Provide the [x, y] coordinate of the cell's center where the given text is located.  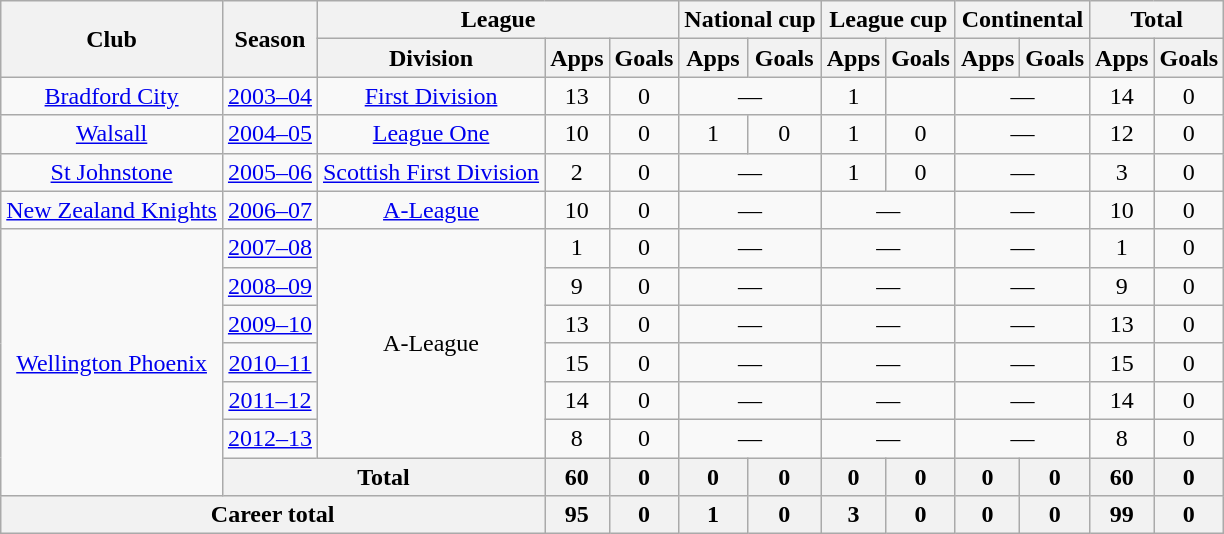
2004–05 [270, 134]
First Division [430, 96]
Scottish First Division [430, 172]
Wellington Phoenix [112, 362]
Bradford City [112, 96]
2011–12 [270, 400]
Season [270, 39]
95 [577, 515]
Walsall [112, 134]
2009–10 [270, 324]
Career total [273, 515]
2 [577, 172]
2006–07 [270, 210]
League [498, 20]
National cup [750, 20]
12 [1122, 134]
League cup [888, 20]
2010–11 [270, 362]
Club [112, 39]
Division [430, 58]
2005–06 [270, 172]
Continental [1022, 20]
2012–13 [270, 438]
League One [430, 134]
2003–04 [270, 96]
2008–09 [270, 286]
New Zealand Knights [112, 210]
2007–08 [270, 248]
St Johnstone [112, 172]
99 [1122, 515]
